Capture the cell that displays the provided text and extract its (X, Y) central coordinate. 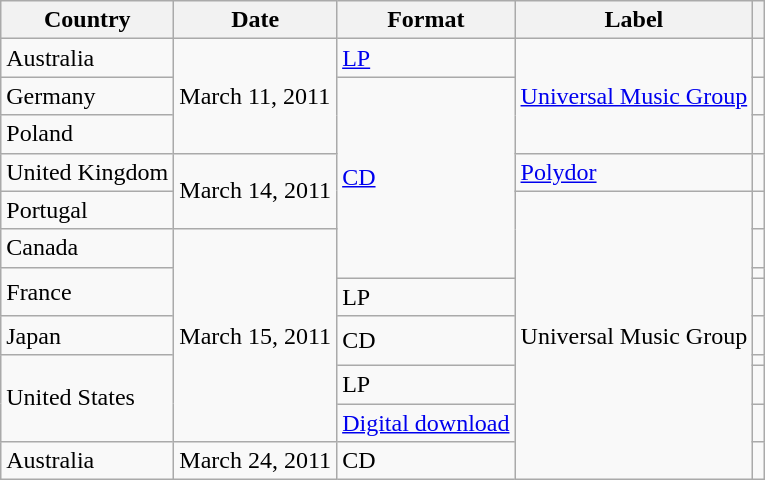
March 14, 2011 (256, 191)
Portugal (88, 210)
Date (256, 20)
Polydor (634, 172)
Digital download (426, 423)
Poland (88, 134)
March 15, 2011 (256, 335)
Format (426, 20)
March 24, 2011 (256, 461)
Germany (88, 96)
United Kingdom (88, 172)
March 11, 2011 (256, 96)
Label (634, 20)
Japan (88, 335)
United States (88, 398)
Country (88, 20)
Canada (88, 248)
France (88, 292)
